Find where the given text appears and provide that cell's center as (X, Y) coordinate. 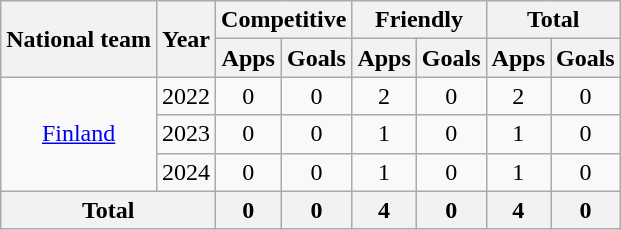
Competitive (284, 20)
Year (186, 39)
2024 (186, 172)
Friendly (419, 20)
National team (79, 39)
2022 (186, 96)
Finland (79, 134)
2023 (186, 134)
